Provide the (X, Y) coordinate of the cell's center where the given text is located.  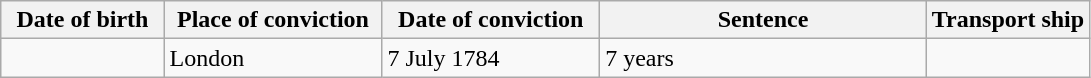
Sentence (764, 20)
Place of conviction (273, 20)
Date of conviction (491, 20)
London (273, 58)
Date of birth (82, 20)
Transport ship (1008, 20)
7 July 1784 (491, 58)
7 years (764, 58)
